Locate the cell with the specified text and output its [x, y] center coordinate. 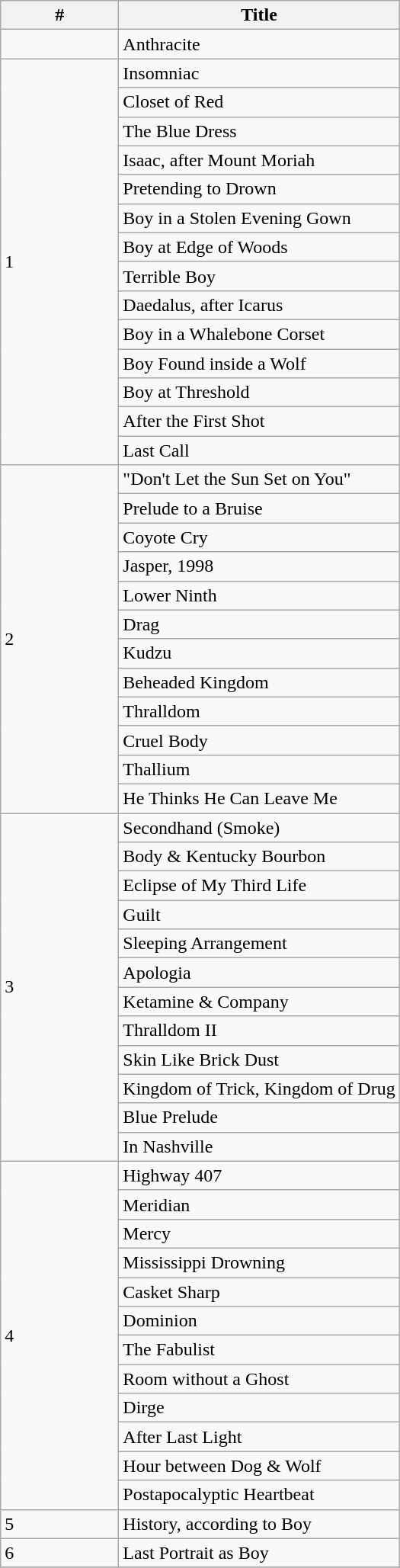
Sleeping Arrangement [259, 944]
Eclipse of My Third Life [259, 886]
The Fabulist [259, 1350]
Postapocalyptic Heartbeat [259, 1495]
Mercy [259, 1233]
Dominion [259, 1321]
Thralldom [259, 711]
Isaac, after Mount Moriah [259, 160]
Apologia [259, 973]
Mississippi Drowning [259, 1262]
Boy in a Stolen Evening Gown [259, 218]
3 [59, 986]
Thallium [259, 769]
History, according to Boy [259, 1524]
Dirge [259, 1408]
6 [59, 1553]
Hour between Dog & Wolf [259, 1466]
Cruel Body [259, 740]
Jasper, 1998 [259, 566]
Guilt [259, 915]
# [59, 15]
Kudzu [259, 653]
4 [59, 1336]
Daedalus, after Icarus [259, 305]
"Don't Let the Sun Set on You" [259, 479]
2 [59, 639]
Lower Ninth [259, 595]
Secondhand (Smoke) [259, 827]
Room without a Ghost [259, 1379]
Anthracite [259, 44]
Insomniac [259, 73]
After Last Light [259, 1437]
Highway 407 [259, 1175]
Coyote Cry [259, 537]
Boy Found inside a Wolf [259, 364]
Pretending to Drown [259, 189]
Thralldom II [259, 1031]
5 [59, 1524]
After the First Shot [259, 422]
1 [59, 262]
Boy at Edge of Woods [259, 247]
Ketamine & Company [259, 1002]
Drag [259, 624]
Boy at Threshold [259, 393]
In Nashville [259, 1146]
Kingdom of Trick, Kingdom of Drug [259, 1089]
Casket Sharp [259, 1292]
He Thinks He Can Leave Me [259, 798]
Prelude to a Bruise [259, 508]
Beheaded Kingdom [259, 682]
Meridian [259, 1204]
Blue Prelude [259, 1117]
Last Portrait as Boy [259, 1553]
Terrible Boy [259, 276]
Closet of Red [259, 102]
The Blue Dress [259, 131]
Boy in a Whalebone Corset [259, 334]
Last Call [259, 451]
Title [259, 15]
Body & Kentucky Bourbon [259, 857]
Skin Like Brick Dust [259, 1060]
